Find where the given text appears and provide that cell's center as [X, Y] coordinate. 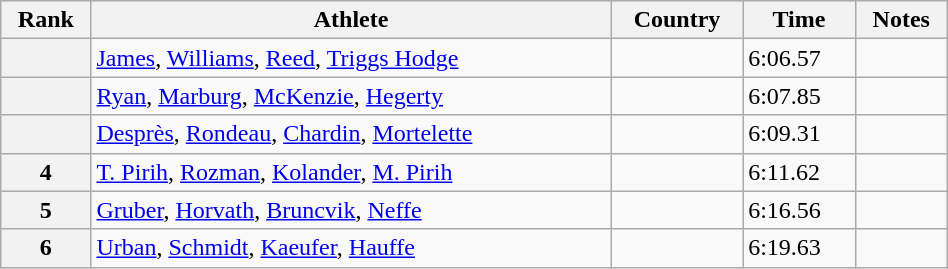
Urban, Schmidt, Kaeufer, Hauffe [351, 248]
Country [676, 20]
T. Pirih, Rozman, Kolander, M. Pirih [351, 172]
6:11.62 [800, 172]
Athlete [351, 20]
Time [800, 20]
Gruber, Horvath, Bruncvik, Neffe [351, 210]
Desprès, Rondeau, Chardin, Mortelette [351, 134]
4 [46, 172]
6:19.63 [800, 248]
6:16.56 [800, 210]
6 [46, 248]
6:09.31 [800, 134]
Ryan, Marburg, McKenzie, Hegerty [351, 96]
Rank [46, 20]
James, Williams, Reed, Triggs Hodge [351, 58]
Notes [901, 20]
6:07.85 [800, 96]
5 [46, 210]
6:06.57 [800, 58]
